Detect which cell encompasses the target text, then output its (x, y) center coordinate. 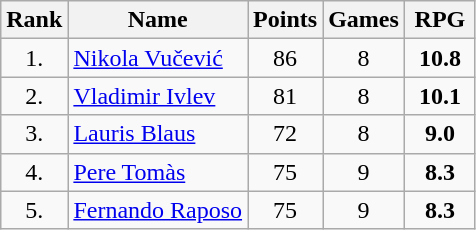
RPG (440, 20)
Games (364, 20)
Rank (34, 20)
5. (34, 210)
Nikola Vučević (158, 58)
1. (34, 58)
Points (286, 20)
9.0 (440, 134)
72 (286, 134)
Pere Tomàs (158, 172)
Fernando Raposo (158, 210)
10.1 (440, 96)
Name (158, 20)
10.8 (440, 58)
3. (34, 134)
81 (286, 96)
Lauris Blaus (158, 134)
86 (286, 58)
2. (34, 96)
Vladimir Ivlev (158, 96)
4. (34, 172)
